Extract the [x, y] coordinate from the center of the cell holding the provided text.  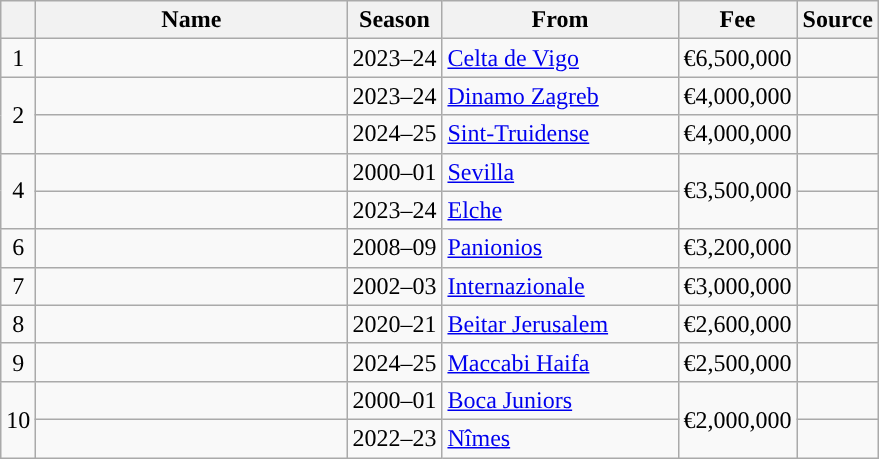
Nîmes [560, 438]
€2,600,000 [738, 324]
2020–21 [394, 324]
2 [18, 115]
10 [18, 419]
From [560, 20]
1 [18, 58]
9 [18, 362]
Internazionale [560, 286]
2008–09 [394, 248]
Source [838, 20]
Sevilla [560, 172]
Fee [738, 20]
4 [18, 191]
2002–03 [394, 286]
Name [192, 20]
Celta de Vigo [560, 58]
Panionios [560, 248]
Sint-Truidense [560, 134]
Elche [560, 210]
€3,200,000 [738, 248]
8 [18, 324]
6 [18, 248]
7 [18, 286]
€3,500,000 [738, 191]
€3,000,000 [738, 286]
Dinamo Zagreb [560, 96]
Season [394, 20]
2022–23 [394, 438]
Beitar Jerusalem [560, 324]
€6,500,000 [738, 58]
Boca Juniors [560, 400]
€2,500,000 [738, 362]
€2,000,000 [738, 419]
Maccabi Haifa [560, 362]
